Return the (x, y) coordinate for the center point of the cell that contains the specified text.  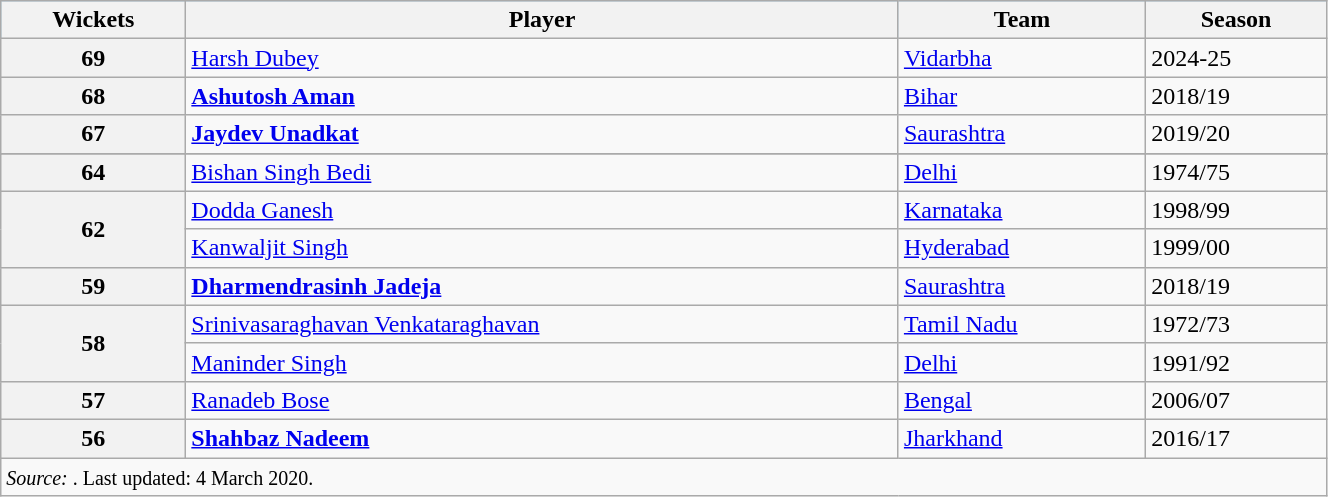
68 (94, 96)
67 (94, 134)
Source: . Last updated: 4 March 2020. (664, 477)
Ashutosh Aman (542, 96)
Hyderabad (1022, 248)
Bishan Singh Bedi (542, 172)
Wickets (94, 20)
Dodda Ganesh (542, 210)
1999/00 (1236, 248)
Kanwaljit Singh (542, 248)
2019/20 (1236, 134)
62 (94, 229)
Shahbaz Nadeem (542, 438)
Jaydev Unadkat (542, 134)
64 (94, 172)
Season (1236, 20)
57 (94, 400)
Vidarbha (1022, 58)
1972/73 (1236, 324)
Maninder Singh (542, 362)
Ranadeb Bose (542, 400)
Jharkhand (1022, 438)
Harsh Dubey (542, 58)
Dharmendrasinh Jadeja (542, 286)
1998/99 (1236, 210)
1991/92 (1236, 362)
Team (1022, 20)
58 (94, 343)
Srinivasaraghavan Venkataraghavan (542, 324)
2006/07 (1236, 400)
Bihar (1022, 96)
56 (94, 438)
59 (94, 286)
2016/17 (1236, 438)
69 (94, 58)
Karnataka (1022, 210)
Bengal (1022, 400)
Player (542, 20)
1974/75 (1236, 172)
2024-25 (1236, 58)
Tamil Nadu (1022, 324)
